Detect which cell encompasses the target text, then output its (x, y) center coordinate. 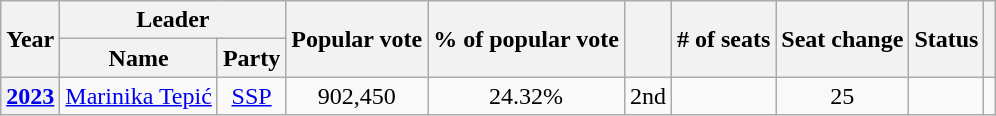
Year (30, 39)
Name (139, 58)
2nd (648, 96)
Popular vote (357, 39)
Status (946, 39)
Seat change (842, 39)
Marinika Tepić (139, 96)
% of popular vote (526, 39)
25 (842, 96)
24.32% (526, 96)
2023 (30, 96)
902,450 (357, 96)
Leader (173, 20)
SSP (251, 96)
# of seats (723, 39)
Party (251, 58)
